Provide the [X, Y] coordinate of the cell's center where the given text is located.  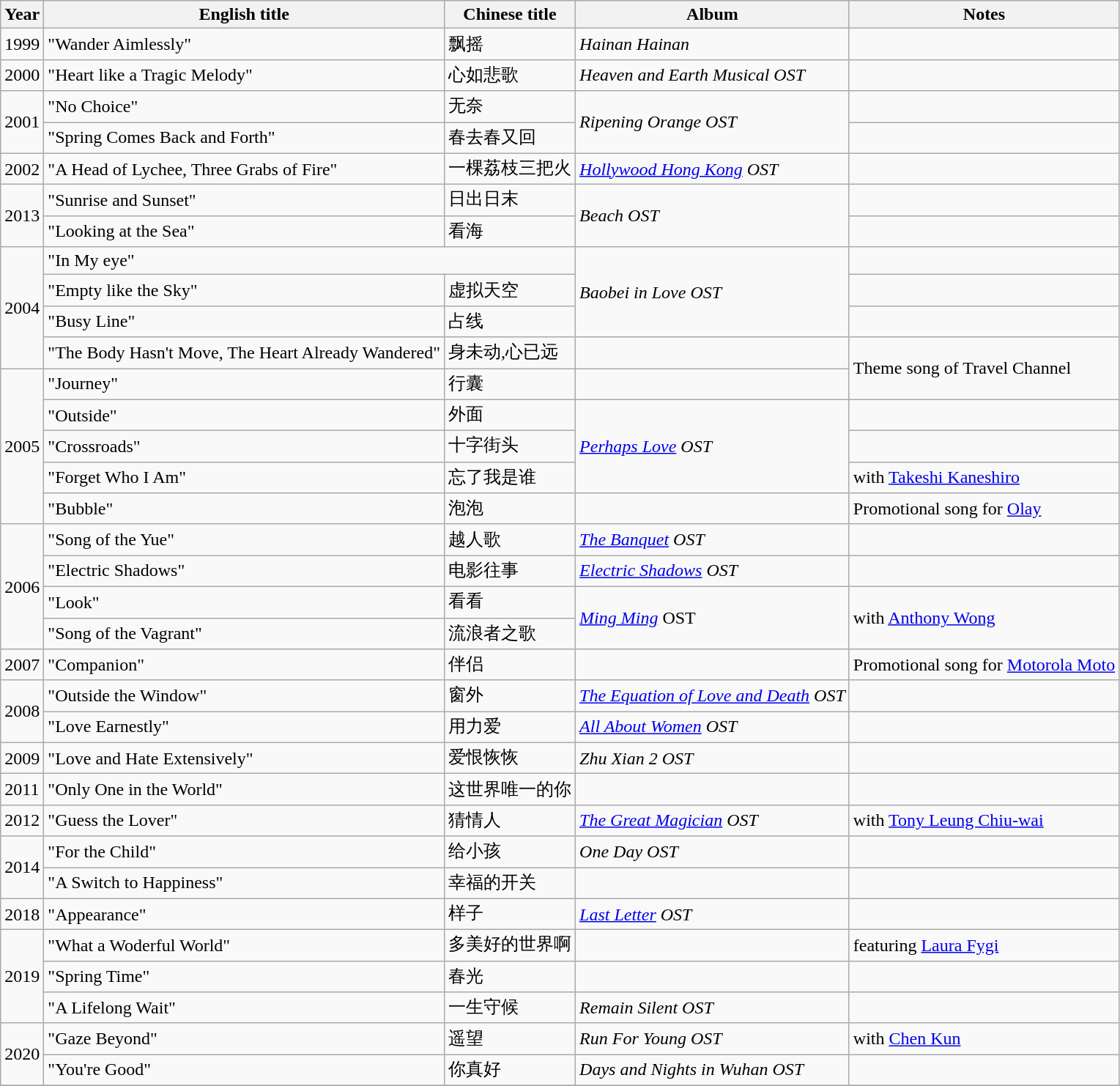
你真好 [510, 1070]
One Day OST [713, 852]
越人歌 [510, 539]
流浪者之歌 [510, 633]
"Love Earnestly" [245, 727]
"Gaze Beyond" [245, 1039]
2012 [22, 821]
Days and Nights in Wuhan OST [713, 1070]
用力爱 [510, 727]
Notes [984, 15]
"Electric Shadows" [245, 572]
"You're Good" [245, 1070]
日出日末 [510, 201]
"A Lifelong Wait" [245, 1008]
"Wander Aimlessly" [245, 44]
2019 [22, 977]
with Tony Leung Chiu-wai [984, 821]
All About Women OST [713, 727]
2013 [22, 215]
Hollywood Hong Kong OST [713, 169]
English title [245, 15]
"Sunrise and Sunset" [245, 201]
"For the Child" [245, 852]
"Looking at the Sea" [245, 232]
"Outside" [245, 415]
一生守候 [510, 1008]
The Banquet OST [713, 539]
"Only One in the World" [245, 790]
看海 [510, 232]
虚拟天空 [510, 290]
featuring Laura Fygi [984, 945]
with Anthony Wong [984, 617]
窗外 [510, 696]
多美好的世界啊 [510, 945]
无奈 [510, 107]
2009 [22, 758]
"Song of the Vagrant" [245, 633]
"The Body Hasn't Move, The Heart Already Wandered" [245, 353]
2001 [22, 122]
"Spring Comes Back and Forth" [245, 138]
伴侣 [510, 665]
"No Choice" [245, 107]
Hainan Hainan [713, 44]
Run For Young OST [713, 1039]
with Takeshi Kaneshiro [984, 478]
Remain Silent OST [713, 1008]
"Outside the Window" [245, 696]
with Chen Kun [984, 1039]
占线 [510, 321]
2006 [22, 586]
这世界唯一的你 [510, 790]
外面 [510, 415]
"Busy Line" [245, 321]
幸福的开关 [510, 884]
爱恨恢恢 [510, 758]
飘摇 [510, 44]
Year [22, 15]
2020 [22, 1054]
2002 [22, 169]
样子 [510, 915]
Heaven and Earth Musical OST [713, 75]
2018 [22, 915]
"Journey" [245, 384]
忘了我是谁 [510, 478]
Beach OST [713, 215]
"Empty like the Sky" [245, 290]
"What a Woderful World" [245, 945]
Album [713, 15]
"In My eye" [310, 261]
心如悲歌 [510, 75]
"Guess the Lover" [245, 821]
看看 [510, 602]
身未动,心已远 [510, 353]
"A Switch to Happiness" [245, 884]
猜情人 [510, 821]
"Spring Time" [245, 976]
"Love and Hate Extensively" [245, 758]
Perhaps Love OST [713, 446]
2004 [22, 308]
Ripening Orange OST [713, 122]
Ming Ming OST [713, 617]
2005 [22, 446]
1999 [22, 44]
"Appearance" [245, 915]
遥望 [510, 1039]
"Forget Who I Am" [245, 478]
行囊 [510, 384]
2014 [22, 868]
"Crossroads" [245, 447]
春光 [510, 976]
Last Letter OST [713, 915]
十字街头 [510, 447]
2011 [22, 790]
"A Head of Lychee, Three Grabs of Fire" [245, 169]
2000 [22, 75]
2008 [22, 711]
Zhu Xian 2 OST [713, 758]
The Equation of Love and Death OST [713, 696]
Electric Shadows OST [713, 572]
"Look" [245, 602]
"Heart like a Tragic Melody" [245, 75]
2007 [22, 665]
春去春又回 [510, 138]
"Companion" [245, 665]
Promotional song for Motorola Moto [984, 665]
The Great Magician OST [713, 821]
电影往事 [510, 572]
"Song of the Yue" [245, 539]
Theme song of Travel Channel [984, 368]
Promotional song for Olay [984, 509]
泡泡 [510, 509]
Baobei in Love OST [713, 292]
给小孩 [510, 852]
一棵荔枝三把火 [510, 169]
Chinese title [510, 15]
"Bubble" [245, 509]
